Search for the cell housing the specified text and yield its [X, Y] center coordinate. 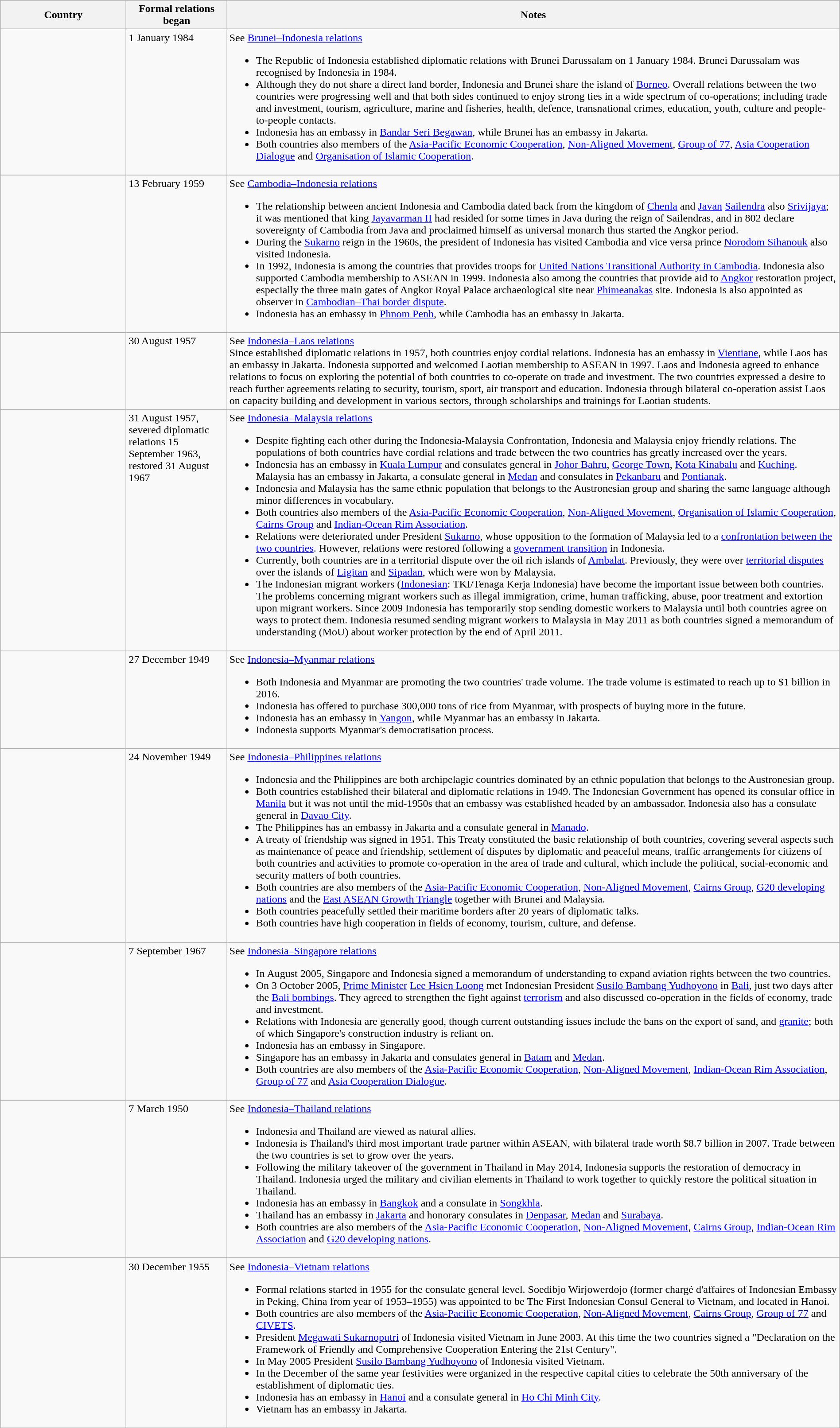
31 August 1957, severed diplomatic relations 15 September 1963, restored 31 August 1967 [176, 530]
30 December 1955 [176, 1342]
24 November 1949 [176, 845]
30 August 1957 [176, 371]
7 September 1967 [176, 1021]
27 December 1949 [176, 700]
Notes [533, 15]
7 March 1950 [176, 1179]
Formal relations began [176, 15]
13 February 1959 [176, 254]
1 January 1984 [176, 102]
Country [63, 15]
